Output the (x, y) coordinate of the center of the cell containing the given text.  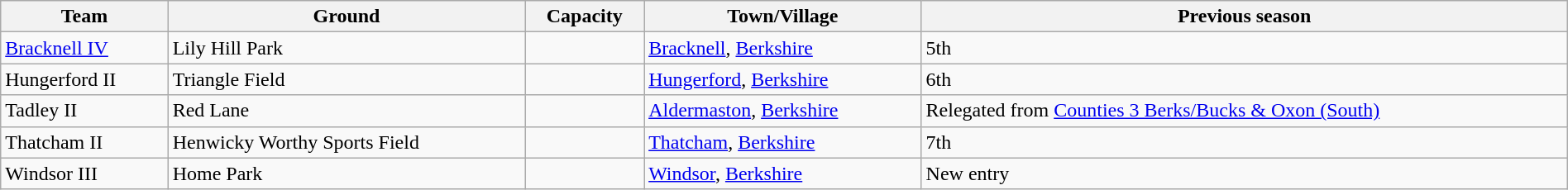
Aldermaston, Berkshire (782, 111)
Triangle Field (347, 79)
Relegated from Counties 3 Berks/Bucks & Oxon (South) (1244, 111)
Lily Hill Park (347, 48)
Ground (347, 17)
Home Park (347, 173)
Capacity (585, 17)
6th (1244, 79)
7th (1244, 142)
Tadley II (84, 111)
Team (84, 17)
Henwicky Worthy Sports Field (347, 142)
Hungerford II (84, 79)
Town/Village (782, 17)
New entry (1244, 173)
Thatcham II (84, 142)
Hungerford, Berkshire (782, 79)
Windsor, Berkshire (782, 173)
Bracknell, Berkshire (782, 48)
5th (1244, 48)
Previous season (1244, 17)
Windsor III (84, 173)
Red Lane (347, 111)
Bracknell IV (84, 48)
Thatcham, Berkshire (782, 142)
